Locate the cell with the specified text and output its (X, Y) center coordinate. 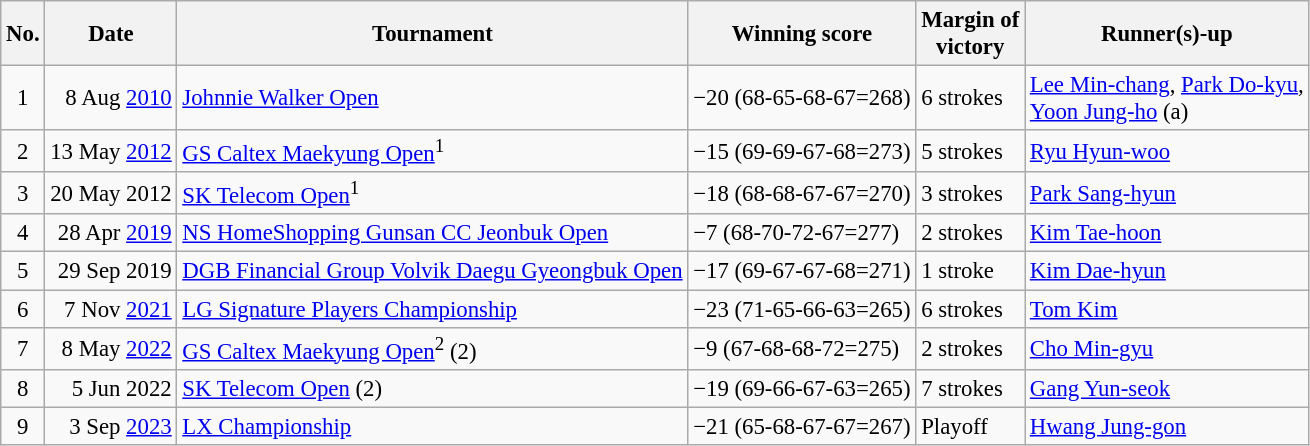
−15 (69-69-67-68=273) (802, 151)
Tom Kim (1168, 309)
−18 (68-68-67-67=270) (802, 193)
3 Sep 2023 (111, 426)
5 (23, 271)
Park Sang-hyun (1168, 193)
−19 (69-66-67-63=265) (802, 388)
Kim Dae-hyun (1168, 271)
2 (23, 151)
4 (23, 233)
5 strokes (970, 151)
9 (23, 426)
Hwang Jung-gon (1168, 426)
−23 (71-65-66-63=265) (802, 309)
LG Signature Players Championship (432, 309)
Winning score (802, 34)
No. (23, 34)
SK Telecom Open1 (432, 193)
−20 (68-65-68-67=268) (802, 98)
−21 (65-68-67-67=267) (802, 426)
Gang Yun-seok (1168, 388)
1 (23, 98)
Runner(s)-up (1168, 34)
SK Telecom Open (2) (432, 388)
8 May 2022 (111, 348)
Johnnie Walker Open (432, 98)
Playoff (970, 426)
20 May 2012 (111, 193)
7 strokes (970, 388)
Kim Tae-hoon (1168, 233)
29 Sep 2019 (111, 271)
7 Nov 2021 (111, 309)
GS Caltex Maekyung Open2 (2) (432, 348)
6 (23, 309)
8 (23, 388)
Lee Min-chang, Park Do-kyu, Yoon Jung-ho (a) (1168, 98)
−7 (68-70-72-67=277) (802, 233)
3 (23, 193)
8 Aug 2010 (111, 98)
LX Championship (432, 426)
NS HomeShopping Gunsan CC Jeonbuk Open (432, 233)
28 Apr 2019 (111, 233)
Margin ofvictory (970, 34)
Date (111, 34)
7 (23, 348)
Cho Min-gyu (1168, 348)
GS Caltex Maekyung Open1 (432, 151)
3 strokes (970, 193)
Ryu Hyun-woo (1168, 151)
13 May 2012 (111, 151)
5 Jun 2022 (111, 388)
−17 (69-67-67-68=271) (802, 271)
−9 (67-68-68-72=275) (802, 348)
DGB Financial Group Volvik Daegu Gyeongbuk Open (432, 271)
1 stroke (970, 271)
Tournament (432, 34)
